From the cell containing the given text, extract its center point as (X, Y) coordinate. 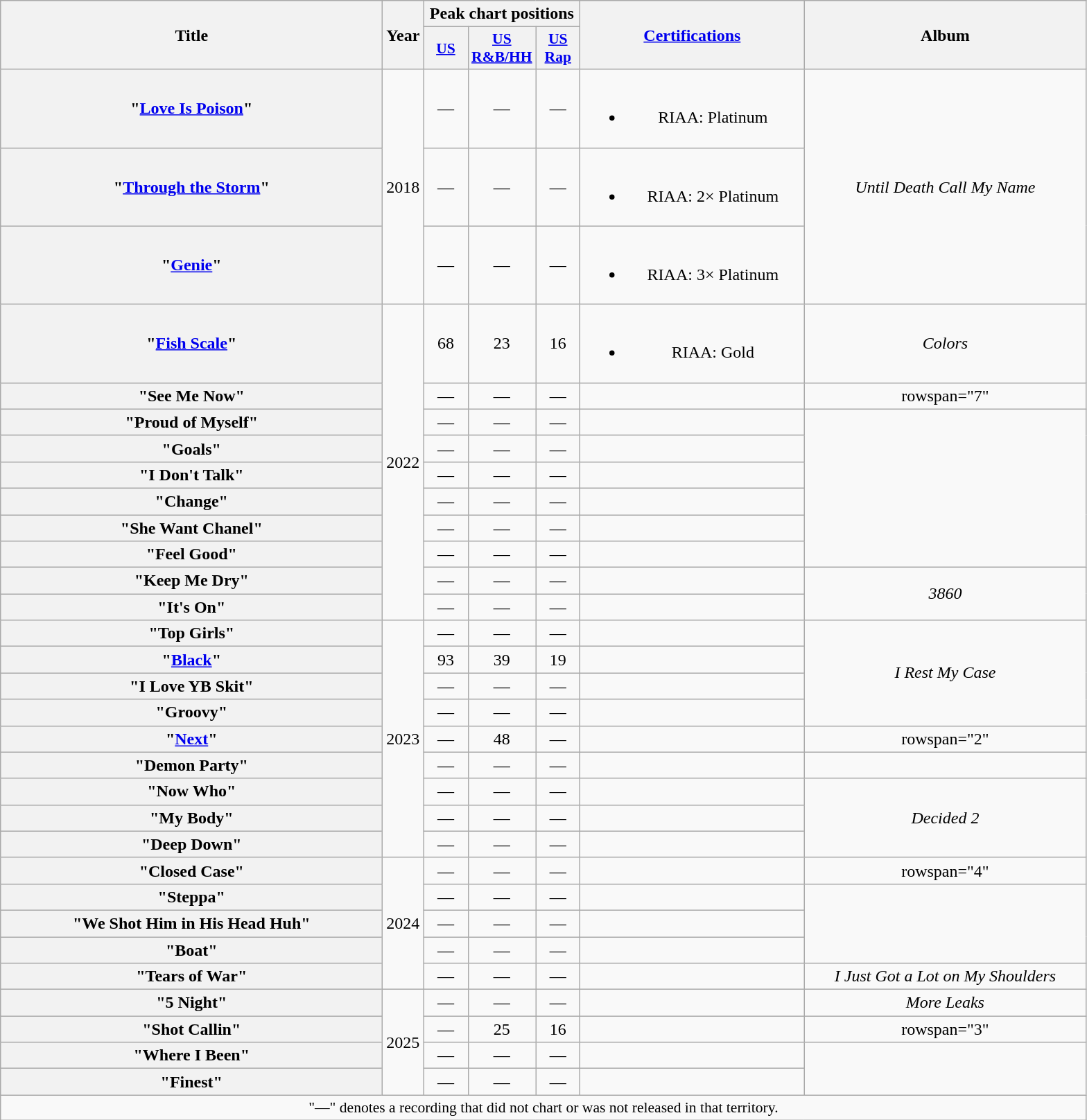
Year (403, 35)
2024 (403, 923)
Peak chart positions (502, 14)
"Proud of Myself" (191, 422)
"We Shot Him in His Head Huh" (191, 923)
I Rest My Case (946, 673)
"My Body" (191, 818)
93 (446, 660)
39 (502, 660)
More Leaks (946, 1003)
Certifications (692, 35)
rowspan="3" (946, 1029)
RIAA: Gold (692, 344)
"Genie" (191, 265)
3860 (946, 594)
"Groovy" (191, 712)
Album (946, 35)
Colors (946, 344)
"Boat" (191, 950)
"I Love YB Skit" (191, 686)
rowspan="2" (946, 739)
"Finest" (191, 1082)
2018 (403, 187)
"Where I Been" (191, 1056)
USRap (558, 49)
19 (558, 660)
23 (502, 344)
Until Death Call My Name (946, 187)
RIAA: 3× Platinum (692, 265)
"Tears of War" (191, 977)
"—" denotes a recording that did not chart or was not released in that territory. (543, 1108)
rowspan="4" (946, 870)
Decided 2 (946, 818)
I Just Got a Lot on My Shoulders (946, 977)
USR&B/HH (502, 49)
"Deep Down" (191, 844)
"Change" (191, 501)
2023 (403, 739)
Title (191, 35)
"Fish Scale" (191, 344)
rowspan="7" (946, 396)
"It's On" (191, 607)
"Shot Callin" (191, 1029)
"I Don't Talk" (191, 475)
"Feel Good" (191, 554)
"5 Night" (191, 1003)
"Demon Party" (191, 765)
"She Want Chanel" (191, 527)
"Love Is Poison" (191, 108)
"Black" (191, 660)
"Through the Storm" (191, 187)
25 (502, 1029)
"Goals" (191, 448)
US (446, 49)
2025 (403, 1042)
"See Me Now" (191, 396)
"Next" (191, 739)
"Keep Me Dry" (191, 581)
68 (446, 344)
"Now Who" (191, 791)
"Steppa" (191, 897)
RIAA: 2× Platinum (692, 187)
RIAA: Platinum (692, 108)
48 (502, 739)
"Top Girls" (191, 633)
2022 (403, 462)
"Closed Case" (191, 870)
